Search for the cell housing the specified text and yield its [x, y] center coordinate. 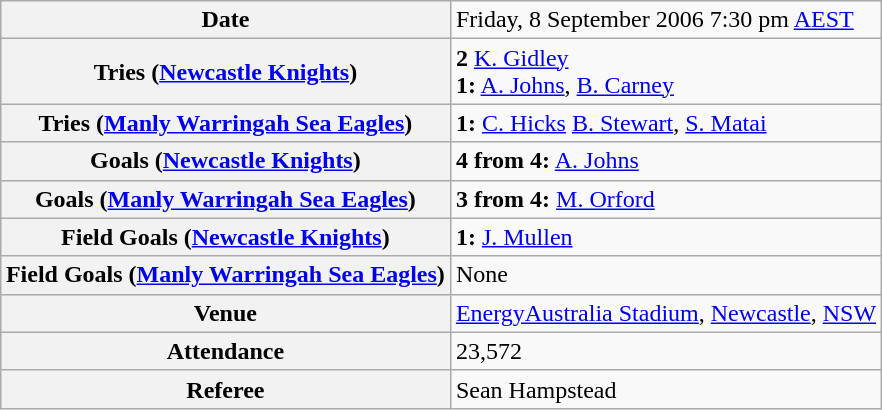
Goals (Manly Warringah Sea Eagles) [225, 199]
Friday, 8 September 2006 7:30 pm AEST [666, 20]
Goals (Newcastle Knights) [225, 161]
Referee [225, 389]
Field Goals (Newcastle Knights) [225, 237]
Venue [225, 313]
Attendance [225, 351]
3 from 4: M. Orford [666, 199]
None [666, 275]
Sean Hampstead [666, 389]
Date [225, 20]
2 K. Gidley1: A. Johns, B. Carney [666, 72]
1: C. Hicks B. Stewart, S. Matai [666, 123]
Field Goals (Manly Warringah Sea Eagles) [225, 275]
EnergyAustralia Stadium, Newcastle, NSW [666, 313]
1: J. Mullen [666, 237]
4 from 4: A. Johns [666, 161]
Tries (Newcastle Knights) [225, 72]
Tries (Manly Warringah Sea Eagles) [225, 123]
23,572 [666, 351]
